Scan for the cell matching the given text and deliver its (X, Y) coordinate at center. 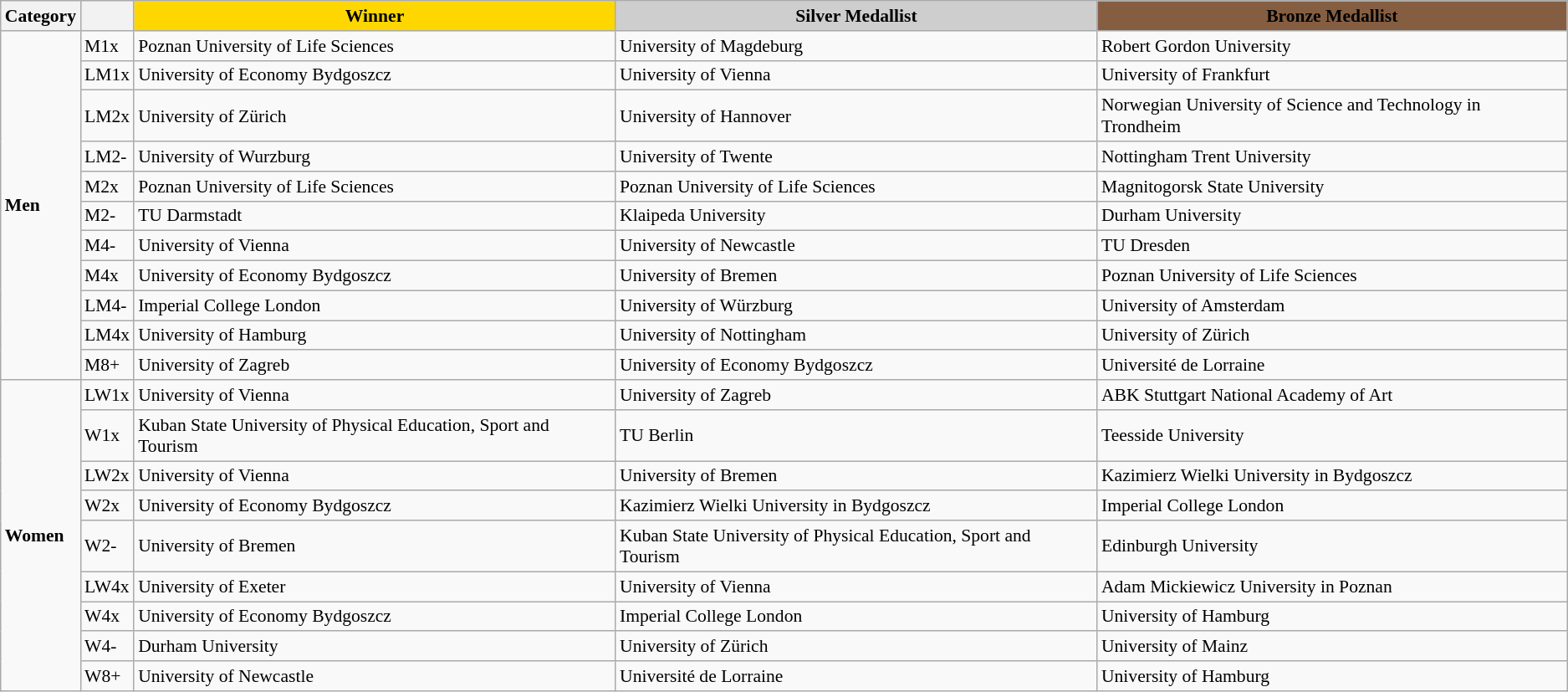
Women (40, 536)
LM2x (107, 115)
University of Mainz (1332, 647)
Teesside University (1332, 435)
University of Nottingham (856, 336)
Norwegian University of Science and Technology in Trondheim (1332, 115)
M2- (107, 216)
University of Exeter (375, 587)
Magnitogorsk State University (1332, 187)
W4- (107, 647)
TU Berlin (856, 435)
Bronze Medallist (1332, 16)
M1x (107, 46)
LM2- (107, 156)
Category (40, 16)
University of Twente (856, 156)
LM4x (107, 336)
Silver Medallist (856, 16)
W1x (107, 435)
ABK Stuttgart National Academy of Art (1332, 395)
Edinburgh University (1332, 546)
LW1x (107, 395)
M4- (107, 246)
M8+ (107, 366)
M4x (107, 276)
Nottingham Trent University (1332, 156)
University of Amsterdam (1332, 305)
Klaipeda University (856, 216)
LM1x (107, 75)
TU Dresden (1332, 246)
Men (40, 206)
University of Wurzburg (375, 156)
University of Würzburg (856, 305)
TU Darmstadt (375, 216)
W4x (107, 617)
W2- (107, 546)
LW2x (107, 476)
Winner (375, 16)
W8+ (107, 676)
LW4x (107, 587)
M2x (107, 187)
University of Magdeburg (856, 46)
University of Frankfurt (1332, 75)
University of Hannover (856, 115)
Adam Mickiewicz University in Poznan (1332, 587)
W2x (107, 506)
Robert Gordon University (1332, 46)
LM4- (107, 305)
